Detect which cell encompasses the target text, then output its [X, Y] center coordinate. 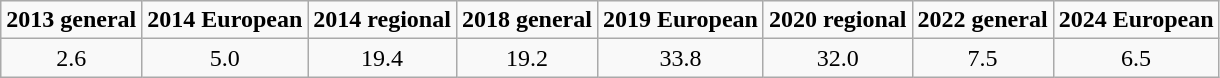
2018 general [526, 20]
2019 European [680, 20]
2020 regional [838, 20]
7.5 [982, 58]
32.0 [838, 58]
33.8 [680, 58]
2.6 [72, 58]
2014 regional [382, 20]
6.5 [1136, 58]
5.0 [225, 58]
19.2 [526, 58]
2014 European [225, 20]
19.4 [382, 58]
2024 European [1136, 20]
2022 general [982, 20]
2013 general [72, 20]
